Pinpoint the cell where the given text exists, returning its (X, Y) midpoint coordinate. 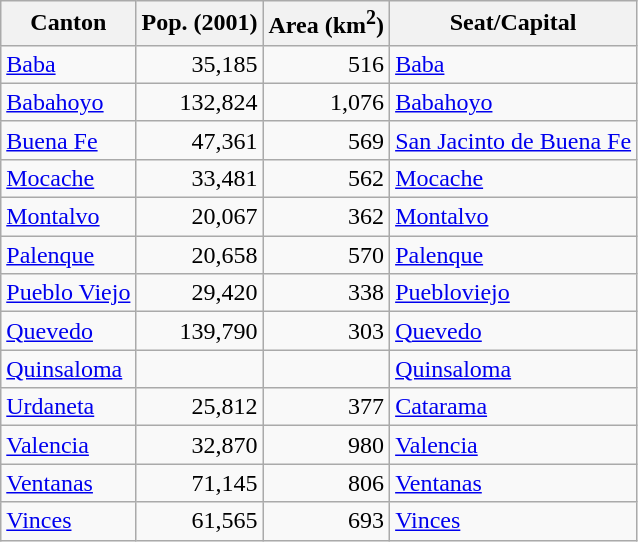
132,824 (200, 102)
Pueblo Viejo (68, 293)
Urdaneta (68, 407)
806 (326, 483)
362 (326, 217)
San Jacinto de Buena Fe (514, 140)
25,812 (200, 407)
20,067 (200, 217)
Puebloviejo (514, 293)
47,361 (200, 140)
377 (326, 407)
569 (326, 140)
1,076 (326, 102)
Area (km2) (326, 24)
693 (326, 521)
61,565 (200, 521)
35,185 (200, 64)
562 (326, 178)
303 (326, 331)
33,481 (200, 178)
32,870 (200, 445)
71,145 (200, 483)
Pop. (2001) (200, 24)
Buena Fe (68, 140)
20,658 (200, 255)
Catarama (514, 407)
29,420 (200, 293)
980 (326, 445)
Canton (68, 24)
Seat/Capital (514, 24)
338 (326, 293)
516 (326, 64)
570 (326, 255)
139,790 (200, 331)
